From the cell containing the given text, extract its center point as (X, Y) coordinate. 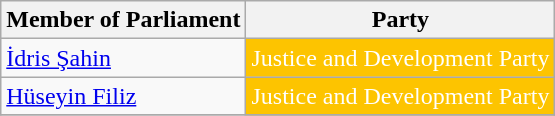
Party (400, 20)
İdris Şahin (124, 58)
Member of Parliament (124, 20)
Hüseyin Filiz (124, 96)
